Determine the [X, Y] coordinate at the center of the cell enclosing the given text.  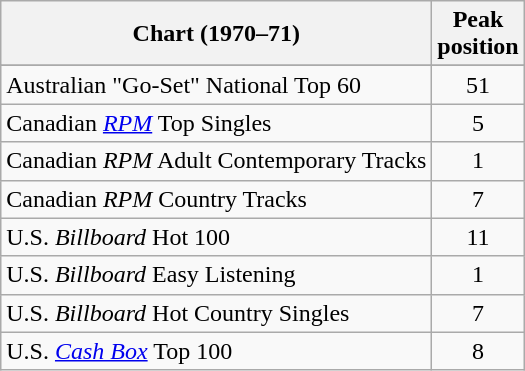
11 [478, 237]
Canadian RPM Top Singles [216, 123]
Australian "Go-Set" National Top 60 [216, 85]
Canadian RPM Adult Contemporary Tracks [216, 161]
Chart (1970–71) [216, 34]
U.S. Billboard Hot Country Singles [216, 313]
U.S. Billboard Hot 100 [216, 237]
Canadian RPM Country Tracks [216, 199]
U.S. Billboard Easy Listening [216, 275]
U.S. Cash Box Top 100 [216, 351]
5 [478, 123]
8 [478, 351]
Peakposition [478, 34]
51 [478, 85]
